Scan for the cell matching the given text and deliver its [X, Y] coordinate at center. 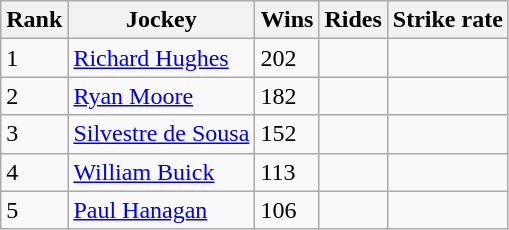
Richard Hughes [162, 58]
Wins [287, 20]
Paul Hanagan [162, 210]
182 [287, 96]
Strike rate [448, 20]
Ryan Moore [162, 96]
3 [34, 134]
152 [287, 134]
2 [34, 96]
106 [287, 210]
William Buick [162, 172]
202 [287, 58]
Rank [34, 20]
Rides [353, 20]
Jockey [162, 20]
113 [287, 172]
1 [34, 58]
Silvestre de Sousa [162, 134]
5 [34, 210]
4 [34, 172]
